Capture the cell that displays the provided text and extract its [X, Y] central coordinate. 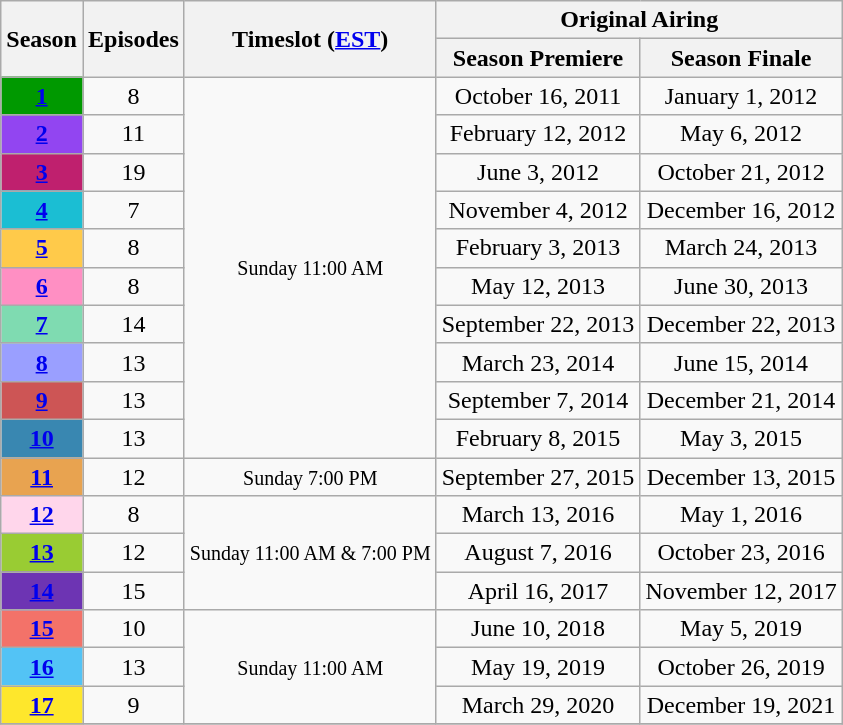
June 10, 2018 [538, 629]
October 21, 2012 [741, 172]
5 [42, 248]
March 23, 2014 [538, 362]
December 19, 2021 [741, 705]
January 1, 2012 [741, 96]
September 22, 2013 [538, 324]
19 [133, 172]
August 7, 2016 [538, 553]
March 29, 2020 [538, 705]
June 3, 2012 [538, 172]
4 [42, 210]
September 7, 2014 [538, 400]
16 [42, 667]
September 27, 2015 [538, 477]
Season Finale [741, 58]
3 [42, 172]
Sunday 11:00 AM & 7:00 PM [310, 553]
October 23, 2016 [741, 553]
Season [42, 39]
Episodes [133, 39]
November 4, 2012 [538, 210]
May 3, 2015 [741, 438]
December 22, 2013 [741, 324]
May 12, 2013 [538, 286]
December 13, 2015 [741, 477]
October 16, 2011 [538, 96]
February 8, 2015 [538, 438]
October 26, 2019 [741, 667]
December 21, 2014 [741, 400]
December 16, 2012 [741, 210]
Timeslot (EST) [310, 39]
November 12, 2017 [741, 591]
March 24, 2013 [741, 248]
April 16, 2017 [538, 591]
March 13, 2016 [538, 515]
1 [42, 96]
June 15, 2014 [741, 362]
May 6, 2012 [741, 134]
2 [42, 134]
17 [42, 705]
Original Airing [639, 20]
6 [42, 286]
May 1, 2016 [741, 515]
June 30, 2013 [741, 286]
February 12, 2012 [538, 134]
February 3, 2013 [538, 248]
May 5, 2019 [741, 629]
Season Premiere [538, 58]
Sunday 7:00 PM [310, 477]
May 19, 2019 [538, 667]
